Provide the [X, Y] coordinate of the cell's center where the given text is located.  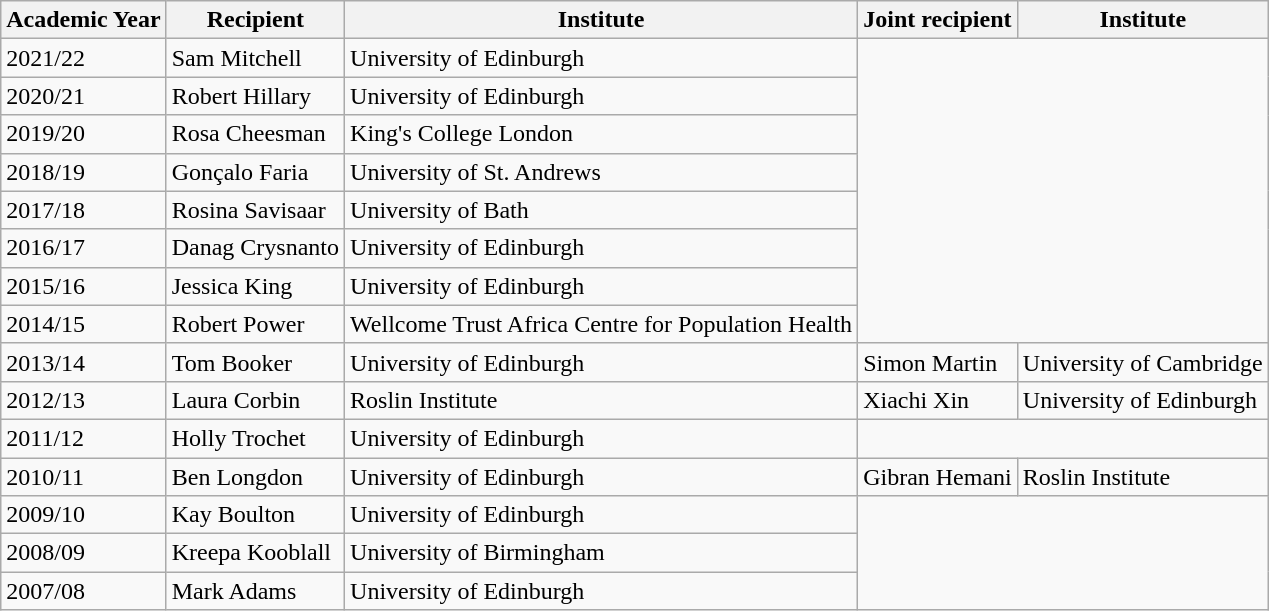
2012/13 [84, 400]
2019/20 [84, 134]
2020/21 [84, 96]
University of Bath [602, 210]
Holly Trochet [255, 438]
Robert Hillary [255, 96]
Kreepa Kooblall [255, 553]
Academic Year [84, 20]
2017/18 [84, 210]
2008/09 [84, 553]
University of Cambridge [1142, 362]
2018/19 [84, 172]
2021/22 [84, 58]
King's College London [602, 134]
Gibran Hemani [938, 477]
Mark Adams [255, 591]
University of St. Andrews [602, 172]
Rosa Cheesman [255, 134]
2010/11 [84, 477]
Sam Mitchell [255, 58]
Laura Corbin [255, 400]
Robert Power [255, 324]
2016/17 [84, 248]
Xiachi Xin [938, 400]
Jessica King [255, 286]
Recipient [255, 20]
Danag Crysnanto [255, 248]
2007/08 [84, 591]
2015/16 [84, 286]
2009/10 [84, 515]
Ben Longdon [255, 477]
Kay Boulton [255, 515]
2014/15 [84, 324]
Simon Martin [938, 362]
Rosina Savisaar [255, 210]
2013/14 [84, 362]
University of Birmingham [602, 553]
Wellcome Trust Africa Centre for Population Health [602, 324]
Gonçalo Faria [255, 172]
Joint recipient [938, 20]
Tom Booker [255, 362]
2011/12 [84, 438]
